For the text-containing cell, return its midpoint in (x, y) coordinate format. 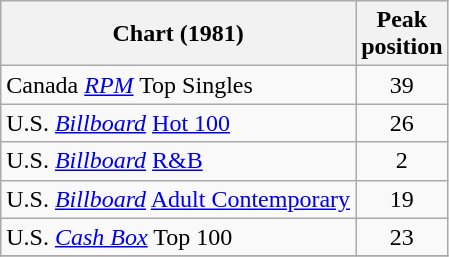
19 (402, 199)
Canada RPM Top Singles (178, 85)
Chart (1981) (178, 34)
U.S. Cash Box Top 100 (178, 237)
U.S. Billboard Hot 100 (178, 123)
Peakposition (402, 34)
39 (402, 85)
23 (402, 237)
U.S. Billboard Adult Contemporary (178, 199)
26 (402, 123)
2 (402, 161)
U.S. Billboard R&B (178, 161)
